Find where the given text appears and provide that cell's center as [x, y] coordinate. 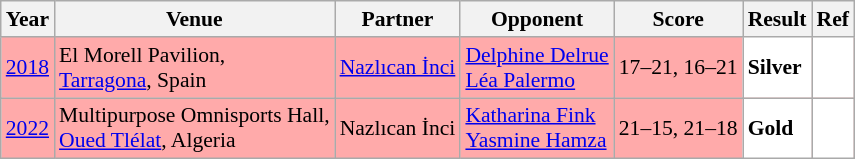
Year [28, 19]
Katharina Fink Yasmine Hamza [536, 128]
17–21, 16–21 [678, 68]
Score [678, 19]
Gold [778, 128]
Delphine Delrue Léa Palermo [536, 68]
Opponent [536, 19]
Result [778, 19]
Partner [398, 19]
El Morell Pavilion,Tarragona, Spain [194, 68]
Venue [194, 19]
Ref [833, 19]
21–15, 21–18 [678, 128]
Multipurpose Omnisports Hall,Oued Tlélat, Algeria [194, 128]
2018 [28, 68]
Silver [778, 68]
2022 [28, 128]
